Extract the (x, y) coordinate from the center of the cell holding the provided text.  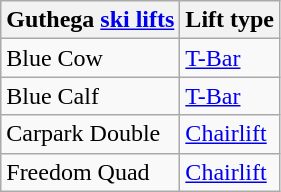
Guthega ski lifts (90, 20)
Blue Cow (90, 58)
Blue Calf (90, 96)
Lift type (230, 20)
Carpark Double (90, 134)
Freedom Quad (90, 172)
